Locate the cell with the specified text and output its [X, Y] center coordinate. 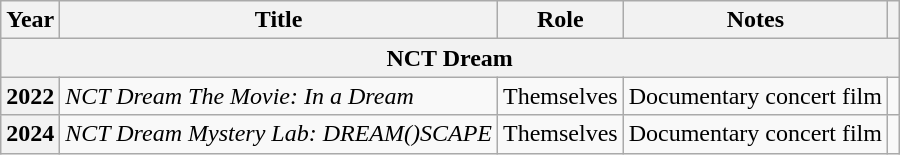
NCT Dream [450, 58]
NCT Dream The Movie: In a Dream [279, 96]
Role [560, 20]
NCT Dream Mystery Lab: DREAM()SCAPE [279, 134]
Title [279, 20]
2022 [30, 96]
2024 [30, 134]
Year [30, 20]
Notes [755, 20]
